Provide the [x, y] coordinate of the cell's center where the given text is located.  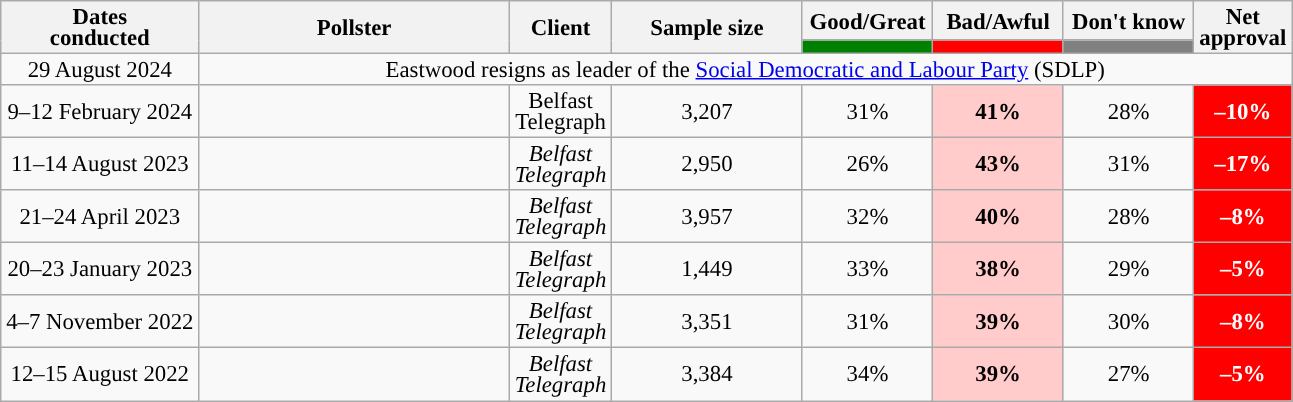
26% [868, 164]
32% [868, 216]
29 August 2024 [100, 70]
41% [998, 112]
3,207 [708, 112]
3,351 [708, 322]
Client [560, 28]
1,449 [708, 270]
33% [868, 270]
–17% [1243, 164]
Pollster [354, 28]
12–15 August 2022 [100, 374]
Net approval [1243, 28]
–10% [1243, 112]
20–23 January 2023 [100, 270]
21–24 April 2023 [100, 216]
27% [1128, 374]
Sample size [708, 28]
29% [1128, 270]
Datesconducted [100, 28]
30% [1128, 322]
11–14 August 2023 [100, 164]
2,950 [708, 164]
3,384 [708, 374]
9–12 February 2024 [100, 112]
Good/Great [868, 20]
3,957 [708, 216]
Eastwood resigns as leader of the Social Democratic and Labour Party (SDLP) [746, 70]
4–7 November 2022 [100, 322]
Bad/Awful [998, 20]
34% [868, 374]
Don't know [1128, 20]
40% [998, 216]
38% [998, 270]
43% [998, 164]
